Return (x, y) of the center of cell containing provided text 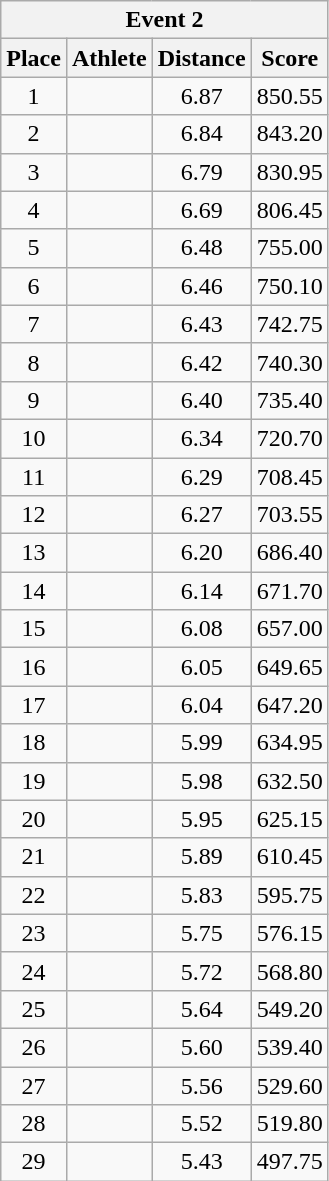
14 (34, 591)
6.14 (202, 591)
1 (34, 96)
23 (34, 933)
20 (34, 819)
735.40 (290, 400)
5.89 (202, 857)
7 (34, 324)
12 (34, 515)
539.40 (290, 1047)
649.65 (290, 667)
Distance (202, 58)
830.95 (290, 172)
6.40 (202, 400)
11 (34, 477)
2 (34, 134)
9 (34, 400)
5.95 (202, 819)
843.20 (290, 134)
16 (34, 667)
5.56 (202, 1085)
6.79 (202, 172)
6.69 (202, 210)
549.20 (290, 1009)
5.98 (202, 781)
5.64 (202, 1009)
5 (34, 248)
657.00 (290, 629)
529.60 (290, 1085)
18 (34, 743)
21 (34, 857)
5.72 (202, 971)
610.45 (290, 857)
671.70 (290, 591)
519.80 (290, 1124)
625.15 (290, 819)
4 (34, 210)
27 (34, 1085)
6 (34, 286)
Score (290, 58)
3 (34, 172)
497.75 (290, 1162)
Athlete (109, 58)
742.75 (290, 324)
5.75 (202, 933)
6.20 (202, 553)
Event 2 (165, 20)
8 (34, 362)
708.45 (290, 477)
634.95 (290, 743)
6.42 (202, 362)
806.45 (290, 210)
6.05 (202, 667)
576.15 (290, 933)
Place (34, 58)
22 (34, 895)
740.30 (290, 362)
29 (34, 1162)
647.20 (290, 705)
568.80 (290, 971)
755.00 (290, 248)
595.75 (290, 895)
686.40 (290, 553)
6.08 (202, 629)
13 (34, 553)
6.46 (202, 286)
703.55 (290, 515)
15 (34, 629)
6.34 (202, 438)
5.52 (202, 1124)
6.29 (202, 477)
6.87 (202, 96)
6.43 (202, 324)
17 (34, 705)
25 (34, 1009)
26 (34, 1047)
24 (34, 971)
850.55 (290, 96)
5.43 (202, 1162)
5.99 (202, 743)
5.83 (202, 895)
720.70 (290, 438)
6.04 (202, 705)
6.48 (202, 248)
6.84 (202, 134)
632.50 (290, 781)
28 (34, 1124)
5.60 (202, 1047)
10 (34, 438)
750.10 (290, 286)
19 (34, 781)
6.27 (202, 515)
